Extract the (X, Y) coordinate from the center of the cell holding the provided text.  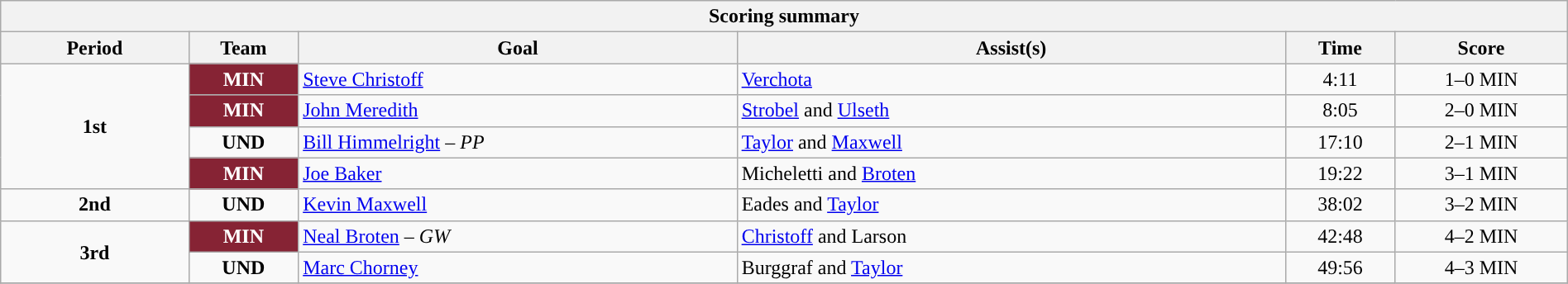
Kevin Maxwell (518, 205)
Marc Chorney (518, 267)
17:10 (1340, 142)
2–1 MIN (1481, 142)
Bill Himmelright – PP (518, 142)
Verchota (1011, 79)
4–3 MIN (1481, 267)
3rd (94, 252)
Christoff and Larson (1011, 236)
Taylor and Maxwell (1011, 142)
Micheletti and Broten (1011, 173)
Goal (518, 48)
42:48 (1340, 236)
Strobel and Ulseth (1011, 111)
Neal Broten – GW (518, 236)
Score (1481, 48)
1–0 MIN (1481, 79)
49:56 (1340, 267)
19:22 (1340, 173)
Steve Christoff (518, 79)
3–1 MIN (1481, 173)
Period (94, 48)
8:05 (1340, 111)
Eades and Taylor (1011, 205)
1st (94, 126)
John Meredith (518, 111)
4–2 MIN (1481, 236)
Team (243, 48)
Assist(s) (1011, 48)
38:02 (1340, 205)
2nd (94, 205)
4:11 (1340, 79)
3–2 MIN (1481, 205)
Scoring summary (784, 17)
Joe Baker (518, 173)
Burggraf and Taylor (1011, 267)
Time (1340, 48)
2–0 MIN (1481, 111)
